Find where the given text appears and provide that cell's center as (X, Y) coordinate. 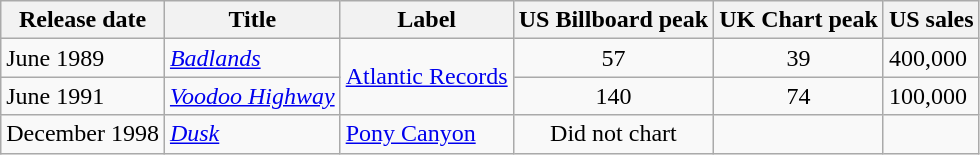
Pony Canyon (426, 134)
UK Chart peak (799, 20)
US sales (931, 20)
140 (613, 96)
39 (799, 58)
Dusk (252, 134)
Title (252, 20)
June 1989 (83, 58)
December 1998 (83, 134)
Voodoo Highway (252, 96)
Label (426, 20)
57 (613, 58)
Did not chart (613, 134)
100,000 (931, 96)
400,000 (931, 58)
Atlantic Records (426, 77)
Badlands (252, 58)
US Billboard peak (613, 20)
74 (799, 96)
June 1991 (83, 96)
Release date (83, 20)
